Detect which cell encompasses the target text, then output its [X, Y] center coordinate. 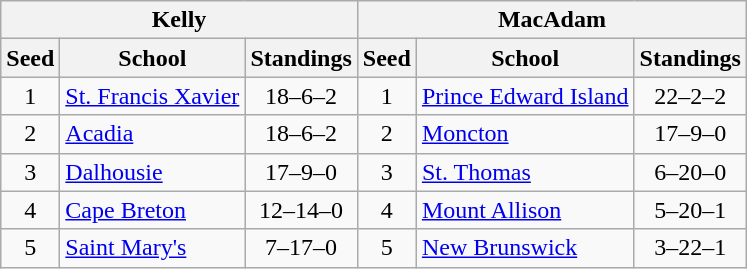
Saint Mary's [152, 248]
12–14–0 [301, 210]
Dalhousie [152, 172]
St. Thomas [525, 172]
Moncton [525, 134]
MacAdam [552, 20]
3–22–1 [690, 248]
Acadia [152, 134]
5–20–1 [690, 210]
22–2–2 [690, 96]
Cape Breton [152, 210]
Kelly [180, 20]
St. Francis Xavier [152, 96]
Mount Allison [525, 210]
Prince Edward Island [525, 96]
New Brunswick [525, 248]
6–20–0 [690, 172]
7–17–0 [301, 248]
